Capture the cell that displays the provided text and extract its [x, y] central coordinate. 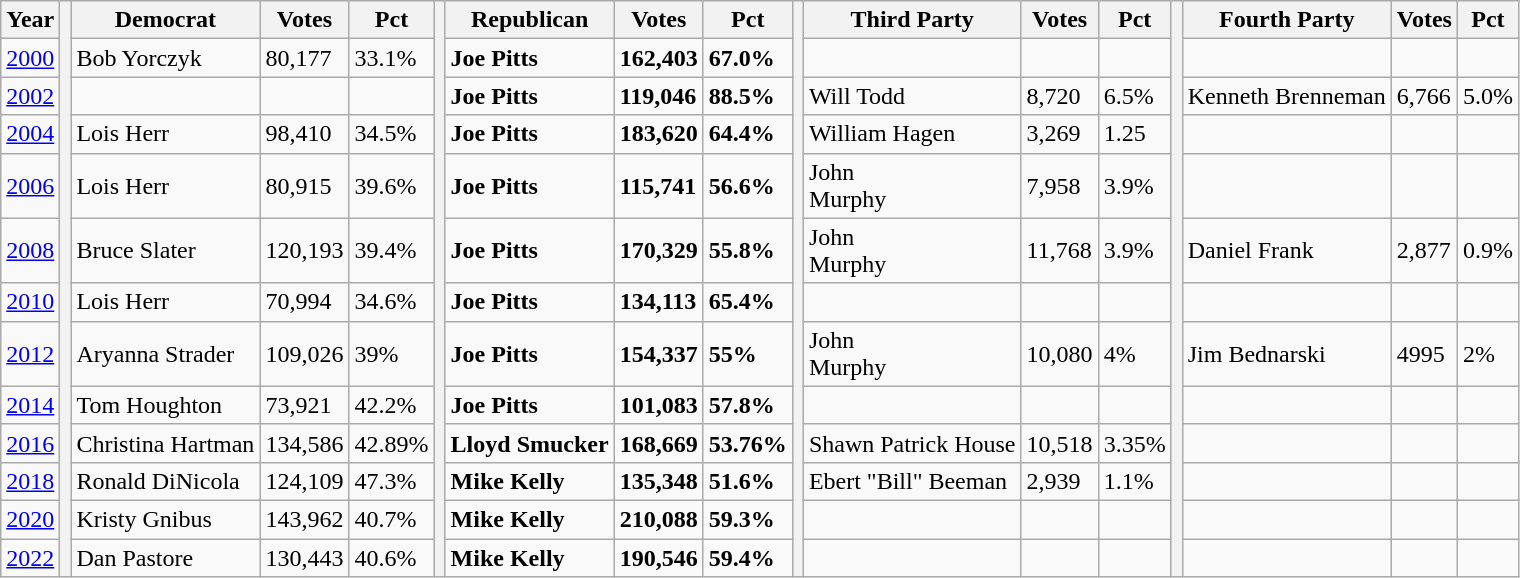
5.0% [1488, 96]
70,994 [304, 302]
7,958 [1060, 186]
2002 [30, 96]
10,080 [1060, 354]
Aryanna Strader [166, 354]
2000 [30, 58]
1.25 [1134, 134]
143,962 [304, 519]
Ebert "Bill" Beeman [912, 481]
6,766 [1424, 96]
168,669 [658, 443]
3.35% [1134, 443]
65.4% [748, 302]
Jim Bednarski [1286, 354]
34.6% [392, 302]
11,768 [1060, 250]
59.4% [748, 557]
Year [30, 20]
2018 [30, 481]
120,193 [304, 250]
210,088 [658, 519]
135,348 [658, 481]
42.89% [392, 443]
56.6% [748, 186]
134,113 [658, 302]
10,518 [1060, 443]
170,329 [658, 250]
Tom Houghton [166, 405]
59.3% [748, 519]
98,410 [304, 134]
154,337 [658, 354]
2012 [30, 354]
55% [748, 354]
0.9% [1488, 250]
55.8% [748, 250]
40.7% [392, 519]
Bob Yorczyk [166, 58]
2022 [30, 557]
Kenneth Brenneman [1286, 96]
4995 [1424, 354]
Democrat [166, 20]
33.1% [392, 58]
64.4% [748, 134]
115,741 [658, 186]
39% [392, 354]
Kristy Gnibus [166, 519]
2016 [30, 443]
Ronald DiNicola [166, 481]
2% [1488, 354]
Christina Hartman [166, 443]
162,403 [658, 58]
47.3% [392, 481]
Will Todd [912, 96]
124,109 [304, 481]
73,921 [304, 405]
6.5% [1134, 96]
3,269 [1060, 134]
Daniel Frank [1286, 250]
57.8% [748, 405]
39.4% [392, 250]
8,720 [1060, 96]
Shawn Patrick House [912, 443]
80,177 [304, 58]
119,046 [658, 96]
1.1% [1134, 481]
2,877 [1424, 250]
2014 [30, 405]
2006 [30, 186]
Lloyd Smucker [530, 443]
Bruce Slater [166, 250]
34.5% [392, 134]
4% [1134, 354]
Dan Pastore [166, 557]
130,443 [304, 557]
2020 [30, 519]
William Hagen [912, 134]
Republican [530, 20]
Third Party [912, 20]
183,620 [658, 134]
40.6% [392, 557]
134,586 [304, 443]
80,915 [304, 186]
2008 [30, 250]
109,026 [304, 354]
2004 [30, 134]
101,083 [658, 405]
2010 [30, 302]
Fourth Party [1286, 20]
53.76% [748, 443]
2,939 [1060, 481]
67.0% [748, 58]
39.6% [392, 186]
42.2% [392, 405]
51.6% [748, 481]
88.5% [748, 96]
190,546 [658, 557]
